Provide the (X, Y) coordinate of the cell's center where the given text is located.  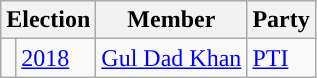
Election (48, 20)
PTI (281, 58)
Member (172, 20)
Gul Dad Khan (172, 58)
Party (281, 20)
2018 (56, 58)
